Search for the cell housing the specified text and yield its [x, y] center coordinate. 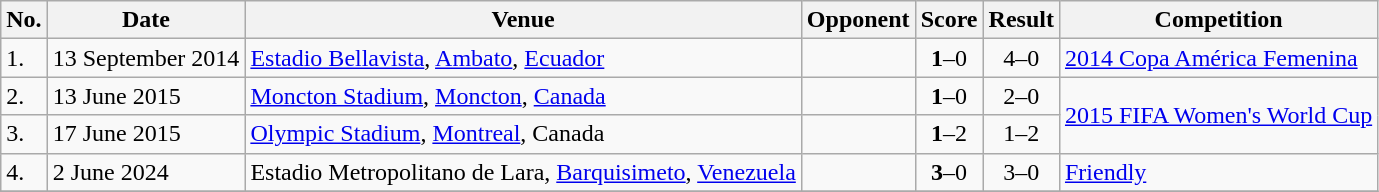
13 June 2015 [146, 96]
13 September 2014 [146, 58]
17 June 2015 [146, 134]
2014 Copa América Femenina [1218, 58]
2015 FIFA Women's World Cup [1218, 115]
Olympic Stadium, Montreal, Canada [523, 134]
4. [24, 172]
Competition [1218, 20]
1. [24, 58]
2 June 2024 [146, 172]
Date [146, 20]
3. [24, 134]
Score [949, 20]
Result [1021, 20]
No. [24, 20]
Estadio Bellavista, Ambato, Ecuador [523, 58]
Venue [523, 20]
Opponent [858, 20]
Estadio Metropolitano de Lara, Barquisimeto, Venezuela [523, 172]
Friendly [1218, 172]
Moncton Stadium, Moncton, Canada [523, 96]
2–0 [1021, 96]
2. [24, 96]
4–0 [1021, 58]
